Identify which cell holds the provided text, then report its (x, y) central coordinate. 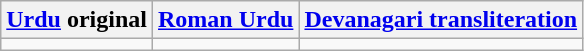
Urdu original (77, 20)
Roman Urdu (226, 20)
Devanagari transliteration (441, 20)
